Return the (x, y) coordinate for the center point of the cell that contains the specified text.  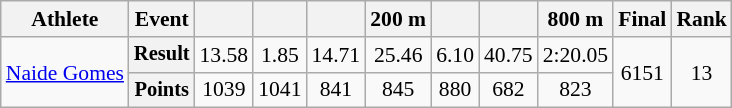
2:20.05 (576, 55)
1.85 (280, 55)
14.71 (336, 55)
200 m (398, 19)
823 (576, 90)
Athlete (65, 19)
Points (162, 90)
25.46 (398, 55)
Naide Gomes (65, 72)
13 (702, 72)
40.75 (508, 55)
Result (162, 55)
880 (455, 90)
682 (508, 90)
845 (398, 90)
800 m (576, 19)
1041 (280, 90)
6151 (642, 72)
6.10 (455, 55)
13.58 (224, 55)
Event (162, 19)
1039 (224, 90)
Rank (702, 19)
841 (336, 90)
Final (642, 19)
